Search for the cell housing the specified text and yield its (X, Y) center coordinate. 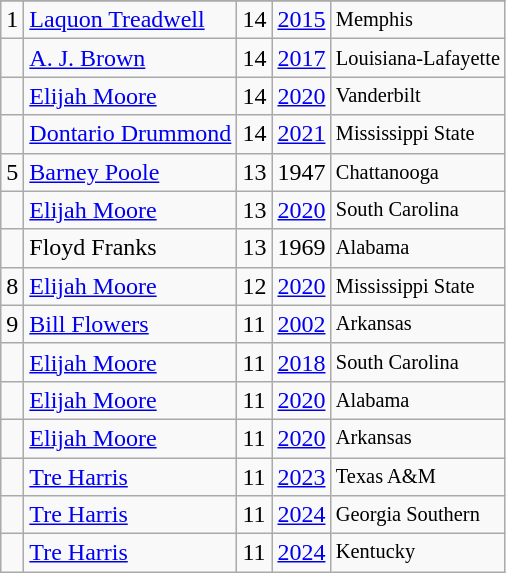
9 (12, 324)
2015 (302, 20)
5 (12, 172)
Dontario Drummond (130, 134)
Laquon Treadwell (130, 20)
Louisiana-Lafayette (418, 58)
Memphis (418, 20)
2023 (302, 477)
2017 (302, 58)
A. J. Brown (130, 58)
2018 (302, 362)
2002 (302, 324)
Chattanooga (418, 172)
1947 (302, 172)
1969 (302, 248)
Kentucky (418, 553)
2021 (302, 134)
12 (254, 286)
Vanderbilt (418, 96)
Texas A&M (418, 477)
Barney Poole (130, 172)
8 (12, 286)
Bill Flowers (130, 324)
Floyd Franks (130, 248)
Georgia Southern (418, 515)
1 (12, 20)
